From the cell containing the given text, extract its center point as (x, y) coordinate. 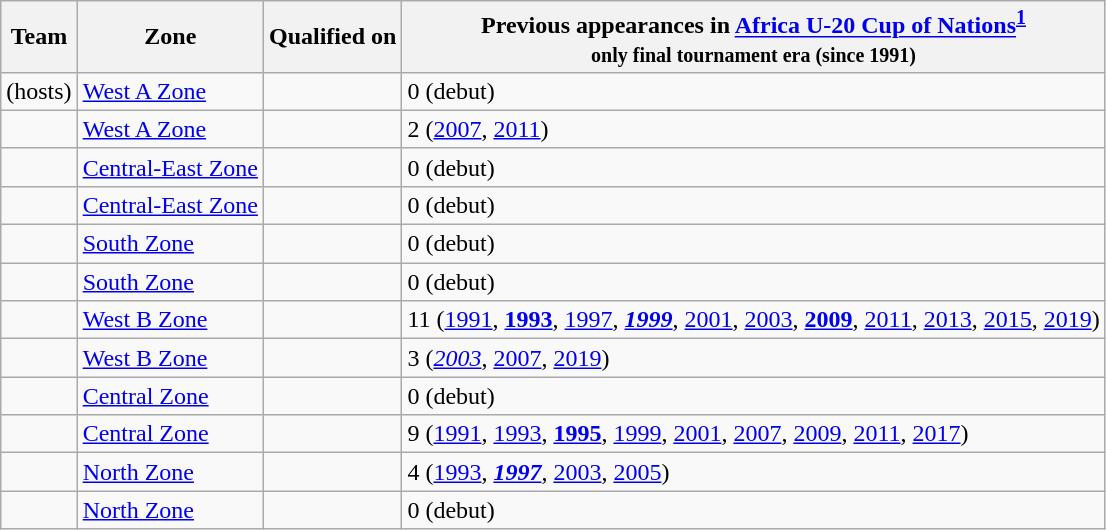
Previous appearances in Africa U-20 Cup of Nations1only final tournament era (since 1991) (754, 37)
4 (1993, 1997, 2003, 2005) (754, 472)
3 (2003, 2007, 2019) (754, 358)
2 (2007, 2011) (754, 129)
11 (1991, 1993, 1997, 1999, 2001, 2003, 2009, 2011, 2013, 2015, 2019) (754, 320)
Qualified on (332, 37)
9 (1991, 1993, 1995, 1999, 2001, 2007, 2009, 2011, 2017) (754, 434)
Team (39, 37)
Zone (170, 37)
(hosts) (39, 91)
